Return [X, Y] of the center of cell containing provided text 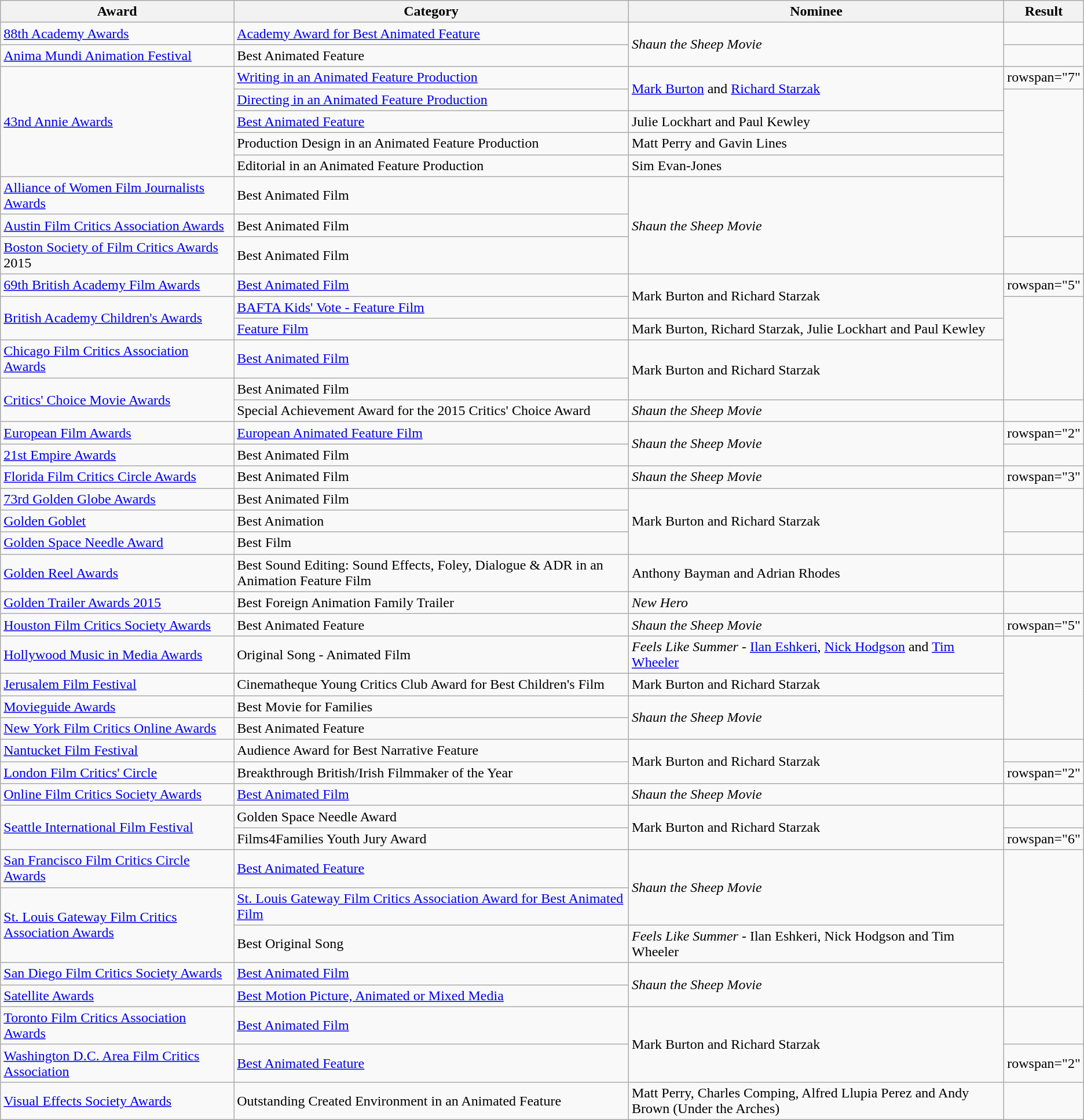
Audience Award for Best Narrative Feature [431, 751]
Chicago Film Critics Association Awards [117, 359]
Boston Society of Film Critics Awards 2015 [117, 255]
Florida Film Critics Circle Awards [117, 477]
British Academy Children's Awards [117, 318]
BAFTA Kids' Vote - Feature Film [431, 307]
Golden Goblet [117, 521]
New Hero [816, 603]
Jerusalem Film Festival [117, 684]
Alliance of Women Film Journalists Awards [117, 196]
Toronto Film Critics Association Awards [117, 1026]
Houston Film Critics Society Awards [117, 625]
Best Animation [431, 521]
Nantucket Film Festival [117, 751]
London Film Critics' Circle [117, 773]
San Diego Film Critics Society Awards [117, 974]
Hollywood Music in Media Awards [117, 654]
Breakthrough British/Irish Filmmaker of the Year [431, 773]
43nd Annie Awards [117, 122]
Academy Award for Best Animated Feature [431, 34]
Special Achievement Award for the 2015 Critics' Choice Award [431, 411]
New York Film Critics Online Awards [117, 729]
21st Empire Awards [117, 455]
Seattle International Film Festival [117, 828]
Films4Families Youth Jury Award [431, 839]
European Film Awards [117, 433]
Best Original Song [431, 943]
Austin Film Critics Association Awards [117, 225]
Online Film Critics Society Awards [117, 795]
Satellite Awards [117, 996]
Best Movie for Families [431, 707]
Golden Trailer Awards 2015 [117, 603]
St. Louis Gateway Film Critics Association Award for Best Animated Film [431, 906]
Anthony Bayman and Adrian Rhodes [816, 573]
Nominee [816, 12]
Editorial in an Animated Feature Production [431, 166]
Writing in an Animated Feature Production [431, 78]
Anima Mundi Animation Festival [117, 56]
73rd Golden Globe Awards [117, 499]
88th Academy Awards [117, 34]
Outstanding Created Environment in an Animated Feature [431, 1101]
San Francisco Film Critics Circle Awards [117, 868]
Result [1044, 12]
Production Design in an Animated Feature Production [431, 144]
Feature Film [431, 329]
Cinematheque Young Critics Club Award for Best Children's Film [431, 684]
rowspan="3" [1044, 477]
Matt Perry and Gavin Lines [816, 144]
69th British Academy Film Awards [117, 285]
European Animated Feature Film [431, 433]
Washington D.C. Area Film Critics Association [117, 1063]
Movieguide Awards [117, 707]
rowspan="7" [1044, 78]
Best Sound Editing: Sound Effects, Foley, Dialogue & ADR in an Animation Feature Film [431, 573]
Award [117, 12]
St. Louis Gateway Film Critics Association Awards [117, 925]
rowspan="6" [1044, 839]
Category [431, 12]
Best Film [431, 543]
Critics' Choice Movie Awards [117, 400]
Best Motion Picture, Animated or Mixed Media [431, 996]
Best Foreign Animation Family Trailer [431, 603]
Julie Lockhart and Paul Kewley [816, 122]
Original Song - Animated Film [431, 654]
Visual Effects Society Awards [117, 1101]
Directing in an Animated Feature Production [431, 100]
Golden Reel Awards [117, 573]
Mark Burton, Richard Starzak, Julie Lockhart and Paul Kewley [816, 329]
Matt Perry, Charles Comping, Alfred Llupia Perez and Andy Brown (Under the Arches) [816, 1101]
Sim Evan-Jones [816, 166]
